From the cell containing the given text, extract its center point as [X, Y] coordinate. 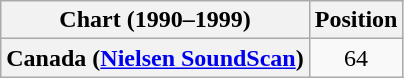
Position [356, 20]
Chart (1990–1999) [155, 20]
Canada (Nielsen SoundScan) [155, 58]
64 [356, 58]
